Scan for the cell matching the given text and deliver its [X, Y] coordinate at center. 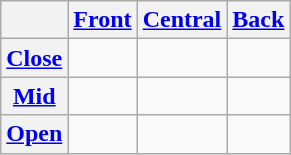
Front [102, 20]
Open [34, 134]
Mid [34, 96]
Central [182, 20]
Close [34, 58]
Back [258, 20]
